Locate the cell with the specified text and output its (x, y) center coordinate. 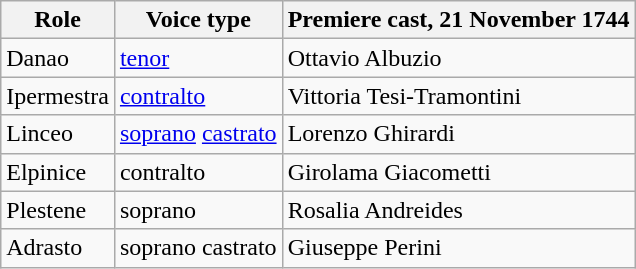
Danao (58, 58)
Premiere cast, 21 November 1744 (458, 20)
Ipermestra (58, 96)
Voice type (198, 20)
Rosalia Andreides (458, 210)
Linceo (58, 134)
soprano (198, 210)
Lorenzo Ghirardi (458, 134)
Adrasto (58, 248)
Ottavio Albuzio (458, 58)
Elpinice (58, 172)
Giuseppe Perini (458, 248)
Role (58, 20)
tenor (198, 58)
Girolama Giacometti (458, 172)
Vittoria Tesi-Tramontini (458, 96)
Plestene (58, 210)
